Locate the cell with the specified text and output its (X, Y) center coordinate. 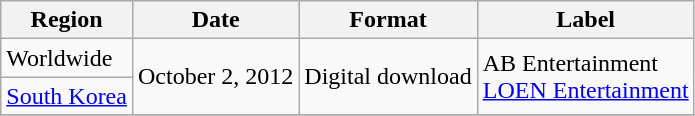
AB EntertainmentLOEN Entertainment (586, 77)
Region (67, 20)
Worldwide (67, 58)
South Korea (67, 96)
Digital download (388, 77)
Format (388, 20)
Label (586, 20)
Date (215, 20)
October 2, 2012 (215, 77)
